Return (X, Y) of the center of cell containing provided text 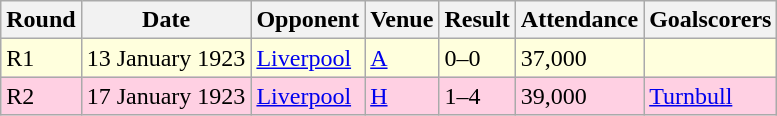
Venue (402, 20)
1–4 (477, 96)
Opponent (308, 20)
R2 (41, 96)
17 January 1923 (166, 96)
0–0 (477, 58)
Attendance (579, 20)
Date (166, 20)
Result (477, 20)
Round (41, 20)
Turnbull (710, 96)
Goalscorers (710, 20)
A (402, 58)
13 January 1923 (166, 58)
37,000 (579, 58)
H (402, 96)
R1 (41, 58)
39,000 (579, 96)
